Search for the cell housing the specified text and yield its [x, y] center coordinate. 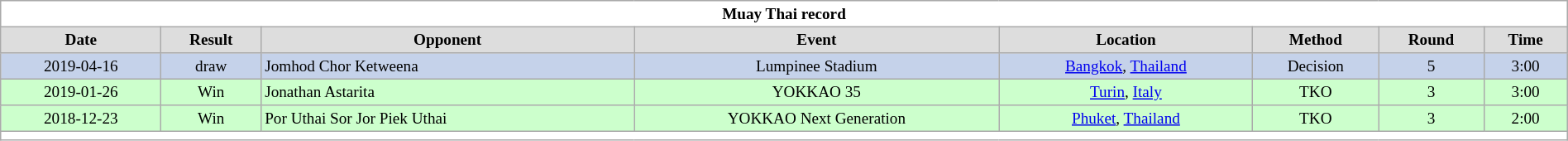
Phuket, Thailand [1126, 119]
2019-04-16 [81, 66]
Bangkok, Thailand [1126, 66]
Time [1525, 40]
5 [1431, 66]
Muay Thai record [784, 14]
Location [1126, 40]
2:00 [1525, 119]
Date [81, 40]
Turin, Italy [1126, 92]
YOKKAO Next Generation [817, 119]
YOKKAO 35 [817, 92]
Round [1431, 40]
Method [1316, 40]
Jomhod Chor Ketweena [448, 66]
Result [212, 40]
Jonathan Astarita [448, 92]
Lumpinee Stadium [817, 66]
Por Uthai Sor Jor Piek Uthai [448, 119]
2018-12-23 [81, 119]
draw [212, 66]
Opponent [448, 40]
Decision [1316, 66]
Event [817, 40]
2019-01-26 [81, 92]
